Provide the (x, y) coordinate of the cell's center where the given text is located.  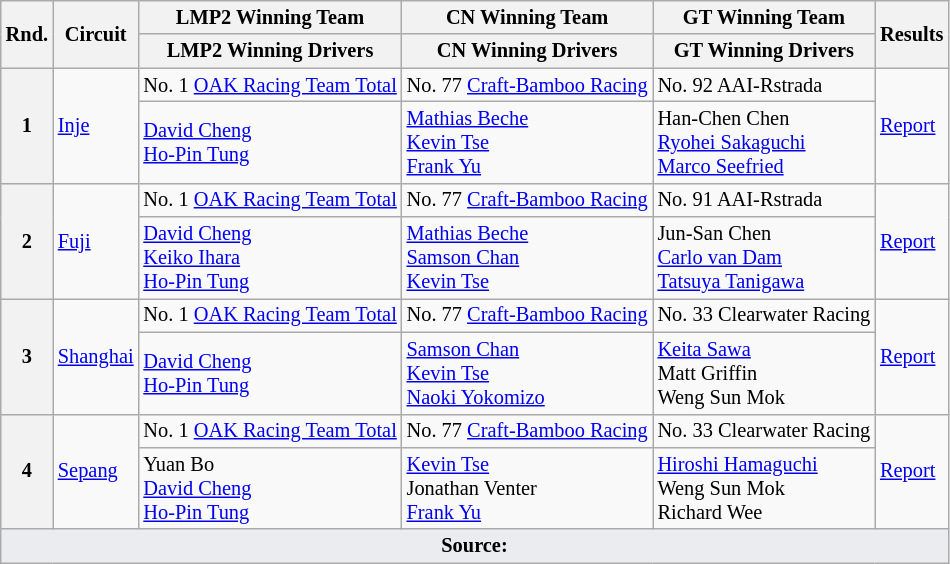
LMP2 Winning Drivers (270, 51)
Rnd. (27, 34)
Results (912, 34)
No. 92 AAI-Rstrada (764, 85)
1 (27, 126)
Hiroshi Hamaguchi Weng Sun Mok Richard Wee (764, 488)
Circuit (96, 34)
Keita Sawa Matt Griffin Weng Sun Mok (764, 373)
Mathias Beche Samson Chan Kevin Tse (528, 258)
Sepang (96, 472)
Source: (474, 546)
David Cheng Keiko Ihara Ho-Pin Tung (270, 258)
Kevin Tse Jonathan Venter Frank Yu (528, 488)
Shanghai (96, 356)
Han-Chen Chen Ryohei Sakaguchi Marco Seefried (764, 142)
Mathias Beche Kevin Tse Frank Yu (528, 142)
2 (27, 240)
LMP2 Winning Team (270, 17)
Fuji (96, 240)
GT Winning Drivers (764, 51)
3 (27, 356)
CN Winning Drivers (528, 51)
No. 91 AAI-Rstrada (764, 200)
Yuan Bo David Cheng Ho-Pin Tung (270, 488)
4 (27, 472)
GT Winning Team (764, 17)
Jun-San Chen Carlo van Dam Tatsuya Tanigawa (764, 258)
Inje (96, 126)
CN Winning Team (528, 17)
Samson Chan Kevin Tse Naoki Yokomizo (528, 373)
